Scan for the cell matching the given text and deliver its (x, y) coordinate at center. 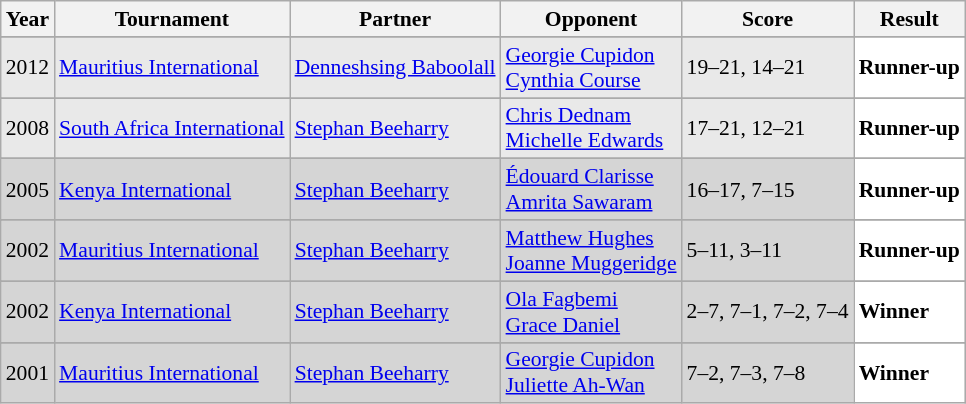
Chris Dednam Michelle Edwards (592, 128)
16–17, 7–15 (768, 190)
17–21, 12–21 (768, 128)
2005 (28, 190)
Tournament (172, 19)
5–11, 3–11 (768, 250)
2012 (28, 68)
South Africa International (172, 128)
Score (768, 19)
19–21, 14–21 (768, 68)
Partner (396, 19)
2–7, 7–1, 7–2, 7–4 (768, 312)
Ola Fagbemi Grace Daniel (592, 312)
Georgie Cupidon Juliette Ah-Wan (592, 372)
Georgie Cupidon Cynthia Course (592, 68)
Denneshsing Baboolall (396, 68)
Year (28, 19)
Matthew Hughes Joanne Muggeridge (592, 250)
2001 (28, 372)
2008 (28, 128)
7–2, 7–3, 7–8 (768, 372)
Opponent (592, 19)
Édouard Clarisse Amrita Sawaram (592, 190)
Result (910, 19)
